Output the [x, y] coordinate of the center of the cell containing the given text.  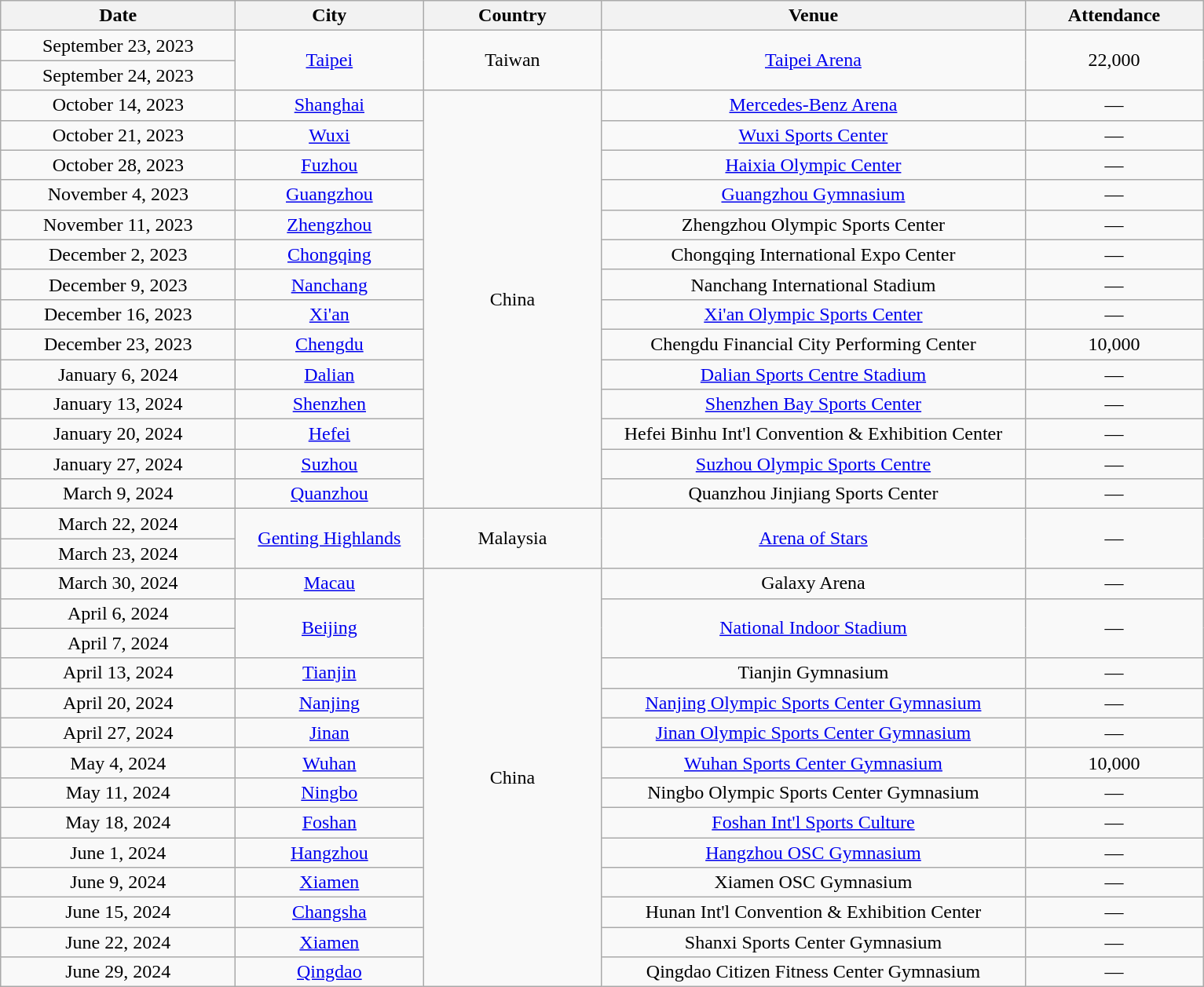
Arena of Stars [814, 539]
Nanjing [330, 703]
Shenzhen Bay Sports Center [814, 404]
Quanzhou [330, 494]
Changsha [330, 912]
Taipei [330, 60]
May 4, 2024 [118, 762]
March 9, 2024 [118, 494]
Shanxi Sports Center Gymnasium [814, 942]
April 13, 2024 [118, 673]
April 6, 2024 [118, 613]
Hefei Binhu Int'l Convention & Exhibition Center [814, 434]
Chongqing [330, 254]
November 11, 2023 [118, 225]
Qingdao Citizen Fitness Center Gymnasium [814, 972]
Guangzhou [330, 195]
Quanzhou Jinjiang Sports Center [814, 494]
Guangzhou Gymnasium [814, 195]
December 16, 2023 [118, 314]
Taiwan [512, 60]
June 29, 2024 [118, 972]
April 7, 2024 [118, 643]
March 23, 2024 [118, 554]
Xiamen OSC Gymnasium [814, 883]
Jinan [330, 733]
22,000 [1114, 60]
October 21, 2023 [118, 135]
Malaysia [512, 539]
Ningbo Olympic Sports Center Gymnasium [814, 792]
Taipei Arena [814, 60]
Venue [814, 16]
Nanchang [330, 284]
December 23, 2023 [118, 344]
Hunan Int'l Convention & Exhibition Center [814, 912]
October 28, 2023 [118, 165]
Tianjin Gymnasium [814, 673]
Suzhou Olympic Sports Centre [814, 464]
Wuhan Sports Center Gymnasium [814, 762]
Chengdu Financial City Performing Center [814, 344]
May 11, 2024 [118, 792]
Mercedes-Benz Arena [814, 105]
Shenzhen [330, 404]
Hangzhou OSC Gymnasium [814, 852]
January 20, 2024 [118, 434]
Suzhou [330, 464]
June 1, 2024 [118, 852]
June 9, 2024 [118, 883]
September 23, 2023 [118, 46]
Tianjin [330, 673]
Zhengzhou [330, 225]
Ningbo [330, 792]
Macau [330, 583]
National Indoor Stadium [814, 628]
Foshan Int'l Sports Culture [814, 822]
Nanchang International Stadium [814, 284]
November 4, 2023 [118, 195]
June 22, 2024 [118, 942]
Wuxi Sports Center [814, 135]
Fuzhou [330, 165]
January 6, 2024 [118, 375]
Haixia Olympic Center [814, 165]
Foshan [330, 822]
Attendance [1114, 16]
Galaxy Arena [814, 583]
March 22, 2024 [118, 524]
December 2, 2023 [118, 254]
January 27, 2024 [118, 464]
Chongqing International Expo Center [814, 254]
April 20, 2024 [118, 703]
Xi'an [330, 314]
Qingdao [330, 972]
Wuhan [330, 762]
Zhengzhou Olympic Sports Center [814, 225]
Jinan Olympic Sports Center Gymnasium [814, 733]
April 27, 2024 [118, 733]
Chengdu [330, 344]
Hangzhou [330, 852]
December 9, 2023 [118, 284]
Country [512, 16]
Genting Highlands [330, 539]
March 30, 2024 [118, 583]
September 24, 2023 [118, 75]
Wuxi [330, 135]
City [330, 16]
Dalian [330, 375]
January 13, 2024 [118, 404]
June 15, 2024 [118, 912]
Xi'an Olympic Sports Center [814, 314]
Shanghai [330, 105]
Date [118, 16]
Dalian Sports Centre Stadium [814, 375]
Nanjing Olympic Sports Center Gymnasium [814, 703]
Beijing [330, 628]
May 18, 2024 [118, 822]
October 14, 2023 [118, 105]
Hefei [330, 434]
